From the cell containing the given text, extract its center point as [x, y] coordinate. 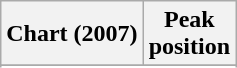
Peakposition [189, 34]
Chart (2007) [72, 34]
